Pinpoint the cell where the given text exists, returning its [X, Y] midpoint coordinate. 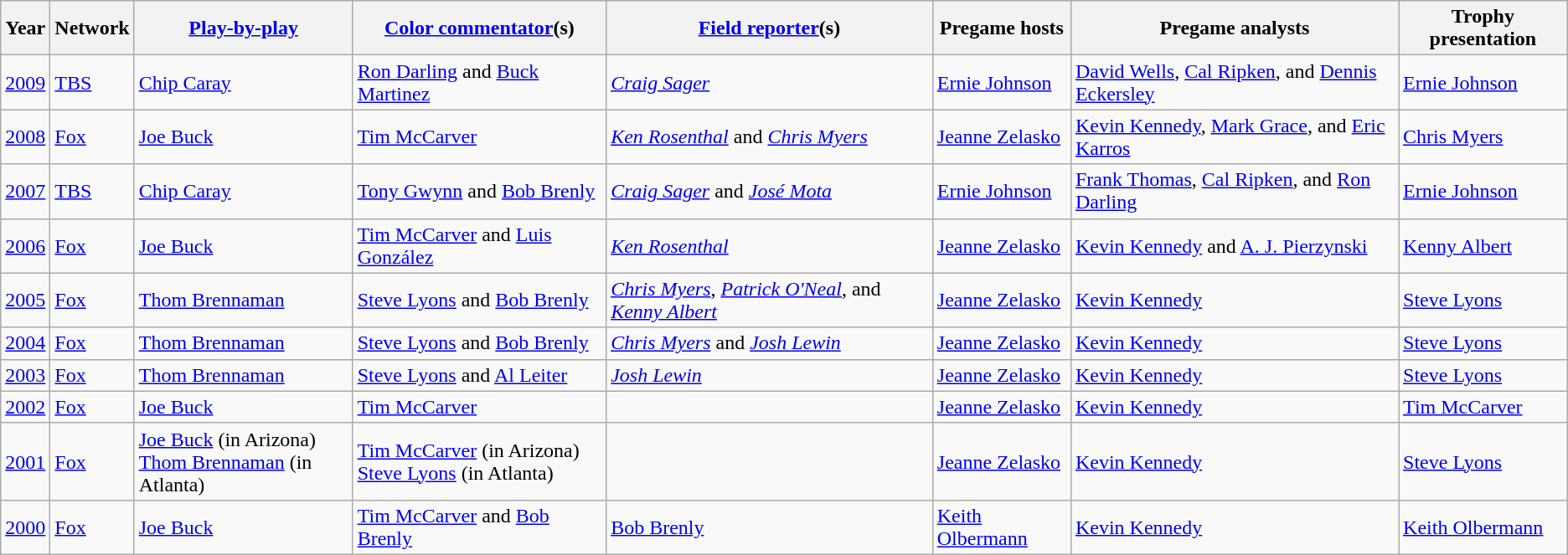
2004 [25, 343]
2005 [25, 300]
2002 [25, 407]
Tim McCarver and Bob Brenly [479, 527]
Field reporter(s) [770, 28]
Tony Gwynn and Bob Brenly [479, 191]
Bob Brenly [770, 527]
Kevin Kennedy, Mark Grace, and Eric Karros [1235, 137]
2007 [25, 191]
Craig Sager [770, 82]
Craig Sager and José Mota [770, 191]
Steve Lyons and Al Leiter [479, 375]
Tim McCarver and Luis González [479, 246]
Kevin Kennedy and A. J. Pierzynski [1235, 246]
Josh Lewin [770, 375]
Chris Myers, Patrick O'Neal, and Kenny Albert [770, 300]
Year [25, 28]
Pregame hosts [1002, 28]
Network [92, 28]
Chris Myers [1483, 137]
Kenny Albert [1483, 246]
Pregame analysts [1235, 28]
Tim McCarver (in Arizona)Steve Lyons (in Atlanta) [479, 461]
2003 [25, 375]
Trophy presentation [1483, 28]
Chris Myers and Josh Lewin [770, 343]
Ken Rosenthal [770, 246]
2006 [25, 246]
2008 [25, 137]
2000 [25, 527]
David Wells, Cal Ripken, and Dennis Eckersley [1235, 82]
2009 [25, 82]
Ken Rosenthal and Chris Myers [770, 137]
Color commentator(s) [479, 28]
Frank Thomas, Cal Ripken, and Ron Darling [1235, 191]
Play-by-play [243, 28]
Ron Darling and Buck Martinez [479, 82]
2001 [25, 461]
Joe Buck (in Arizona)Thom Brennaman (in Atlanta) [243, 461]
